Return (X, Y) of the center of cell containing provided text 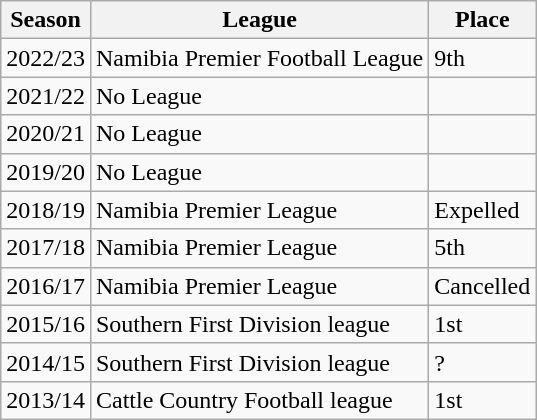
9th (482, 58)
League (259, 20)
Place (482, 20)
? (482, 362)
2016/17 (46, 286)
2020/21 (46, 134)
Cancelled (482, 286)
2014/15 (46, 362)
2022/23 (46, 58)
Cattle Country Football league (259, 400)
2013/14 (46, 400)
2017/18 (46, 248)
2019/20 (46, 172)
2015/16 (46, 324)
Expelled (482, 210)
5th (482, 248)
2021/22 (46, 96)
Season (46, 20)
2018/19 (46, 210)
Namibia Premier Football League (259, 58)
